Identify which cell holds the provided text, then report its [X, Y] central coordinate. 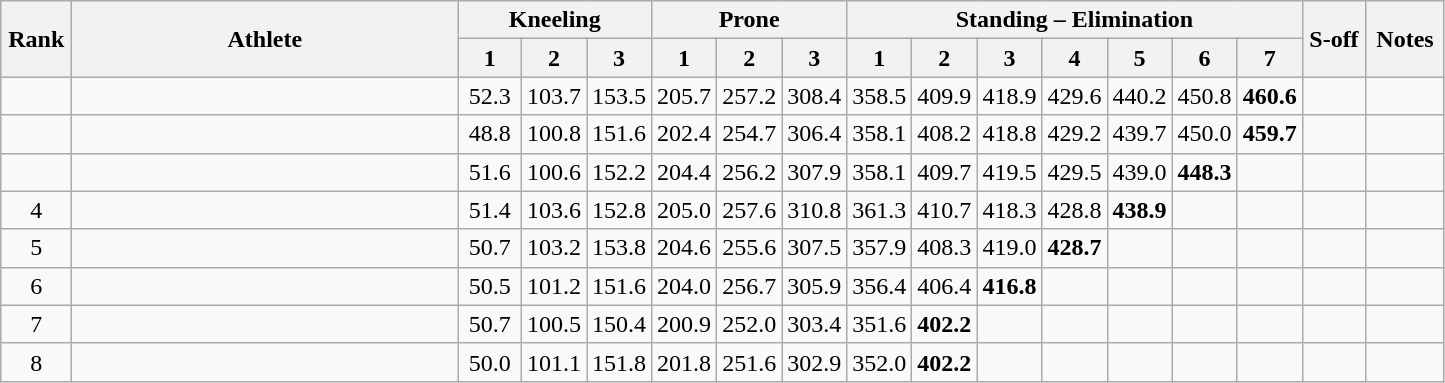
410.7 [944, 210]
255.6 [750, 248]
151.8 [618, 362]
52.3 [490, 96]
351.6 [880, 324]
101.2 [554, 286]
307.5 [814, 248]
440.2 [1140, 96]
305.9 [814, 286]
257.2 [750, 96]
202.4 [684, 134]
100.8 [554, 134]
439.7 [1140, 134]
450.0 [1204, 134]
103.2 [554, 248]
361.3 [880, 210]
308.4 [814, 96]
419.5 [1010, 172]
153.5 [618, 96]
429.6 [1074, 96]
358.5 [880, 96]
153.8 [618, 248]
50.5 [490, 286]
429.2 [1074, 134]
101.1 [554, 362]
408.2 [944, 134]
302.9 [814, 362]
205.0 [684, 210]
Rank [36, 39]
307.9 [814, 172]
406.4 [944, 286]
205.7 [684, 96]
Notes [1406, 39]
418.9 [1010, 96]
48.8 [490, 134]
310.8 [814, 210]
418.8 [1010, 134]
306.4 [814, 134]
409.7 [944, 172]
Prone [750, 20]
Standing – Elimination [1074, 20]
429.5 [1074, 172]
252.0 [750, 324]
419.0 [1010, 248]
204.0 [684, 286]
150.4 [618, 324]
201.8 [684, 362]
254.7 [750, 134]
356.4 [880, 286]
256.2 [750, 172]
8 [36, 362]
352.0 [880, 362]
51.4 [490, 210]
428.7 [1074, 248]
438.9 [1140, 210]
103.6 [554, 210]
152.2 [618, 172]
251.6 [750, 362]
428.8 [1074, 210]
257.6 [750, 210]
100.6 [554, 172]
448.3 [1204, 172]
Athlete [265, 39]
408.3 [944, 248]
439.0 [1140, 172]
103.7 [554, 96]
450.8 [1204, 96]
416.8 [1010, 286]
S-off [1334, 39]
460.6 [1270, 96]
204.4 [684, 172]
200.9 [684, 324]
409.9 [944, 96]
418.3 [1010, 210]
459.7 [1270, 134]
Kneeling [555, 20]
204.6 [684, 248]
303.4 [814, 324]
152.8 [618, 210]
357.9 [880, 248]
100.5 [554, 324]
51.6 [490, 172]
50.0 [490, 362]
256.7 [750, 286]
